Detect which cell encompasses the target text, then output its (x, y) center coordinate. 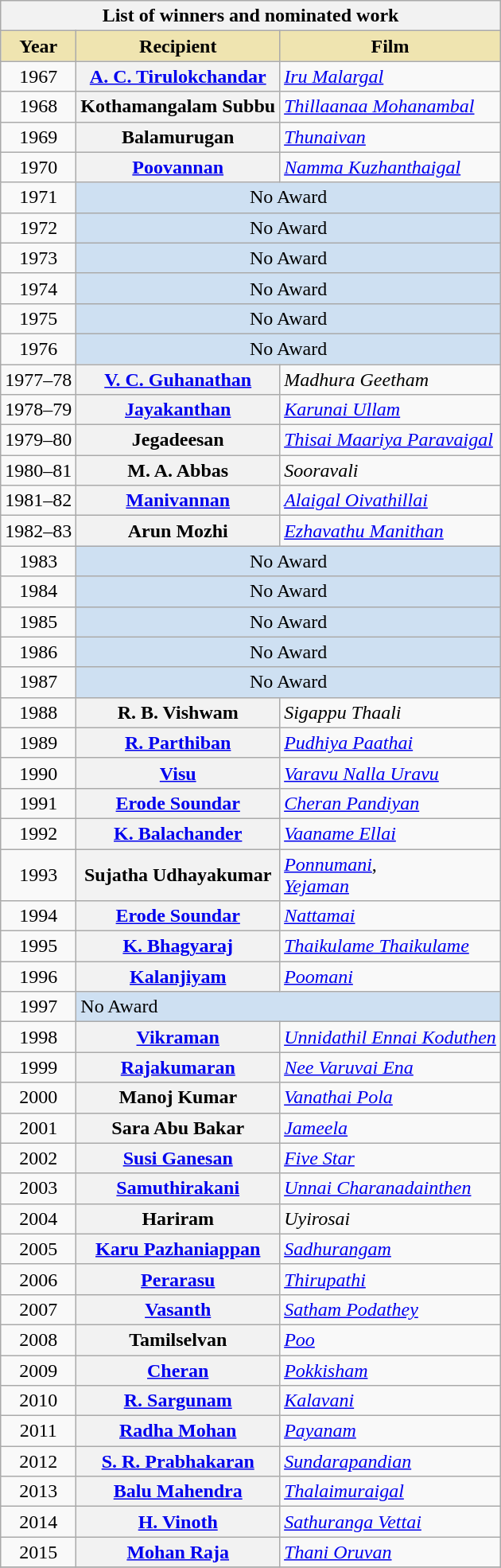
Five Star (390, 1158)
1988 (38, 712)
Poovannan (178, 167)
Tamilselvan (178, 1340)
1982–83 (38, 531)
1992 (38, 833)
1971 (38, 197)
Nee Varuvai Ena (390, 1067)
Manoj Kumar (178, 1098)
Samuthirakani (178, 1188)
1993 (38, 874)
2009 (38, 1370)
1996 (38, 977)
Vanathai Pola (390, 1098)
Balu Mahendra (178, 1492)
1999 (38, 1067)
Arun Mozhi (178, 531)
Thalaimuraigal (390, 1492)
1998 (38, 1037)
Satham Podathey (390, 1309)
1984 (38, 591)
1990 (38, 773)
Pudhiya Paathai (390, 743)
2012 (38, 1461)
R. Parthiban (178, 743)
Year (38, 46)
Varavu Nalla Uravu (390, 773)
Payanam (390, 1431)
Cheran (178, 1370)
Rajakumaran (178, 1067)
1973 (38, 258)
Mohan Raja (178, 1552)
2015 (38, 1552)
Sujatha Udhayakumar (178, 874)
Madhura Geetham (390, 380)
Hariram (178, 1219)
Ezhavathu Manithan (390, 531)
Vaaname Ellai (390, 833)
2013 (38, 1492)
Namma Kuzhanthaigal (390, 167)
Manivannan (178, 501)
S. R. Prabhakaran (178, 1461)
K. Balachander (178, 833)
Sathuranga Vettai (390, 1522)
1970 (38, 167)
Sara Abu Bakar (178, 1128)
2010 (38, 1401)
V. C. Guhanathan (178, 380)
1989 (38, 743)
2002 (38, 1158)
1979–80 (38, 440)
2006 (38, 1279)
1983 (38, 561)
1972 (38, 228)
Thani Oruvan (390, 1552)
Cheran Pandiyan (390, 803)
Radha Mohan (178, 1431)
H. Vinoth (178, 1522)
Thirupathi (390, 1279)
1994 (38, 916)
Karunai Ullam (390, 410)
2008 (38, 1340)
Poo (390, 1340)
Sooravali (390, 470)
Sigappu Thaali (390, 712)
Unnai Charanadainthen (390, 1188)
1997 (38, 1007)
2005 (38, 1249)
A. C. Tirulokchandar (178, 76)
Poomani (390, 977)
Jegadeesan (178, 440)
1969 (38, 137)
Balamurugan (178, 137)
Sundarapandian (390, 1461)
1968 (38, 107)
Uyirosai (390, 1219)
Recipient (178, 46)
1974 (38, 288)
1985 (38, 622)
Visu (178, 773)
Vikraman (178, 1037)
Nattamai (390, 916)
Karu Pazhaniappan (178, 1249)
2001 (38, 1128)
2011 (38, 1431)
2003 (38, 1188)
R. Sargunam (178, 1401)
Pokkisham (390, 1370)
Sadhurangam (390, 1249)
R. B. Vishwam (178, 712)
K. Bhagyaraj (178, 946)
Thunaivan (390, 137)
1981–82 (38, 501)
1975 (38, 318)
Iru Malargal (390, 76)
Ponnumani,Yejaman (390, 874)
1987 (38, 682)
Kothamangalam Subbu (178, 107)
Thaikulame Thaikulame (390, 946)
2007 (38, 1309)
Alaigal Oivathillai (390, 501)
1991 (38, 803)
1978–79 (38, 410)
1976 (38, 349)
M. A. Abbas (178, 470)
Perarasu (178, 1279)
List of winners and nominated work (251, 16)
1977–78 (38, 380)
1986 (38, 652)
Kalanjiyam (178, 977)
Thillaanaa Mohanambal (390, 107)
1967 (38, 76)
Film (390, 46)
Unnidathil Ennai Koduthen (390, 1037)
Thisai Maariya Paravaigal (390, 440)
2000 (38, 1098)
Vasanth (178, 1309)
Susi Ganesan (178, 1158)
Jayakanthan (178, 410)
1980–81 (38, 470)
1995 (38, 946)
2004 (38, 1219)
Kalavani (390, 1401)
2014 (38, 1522)
Jameela (390, 1128)
